Scan for the cell matching the given text and deliver its [x, y] coordinate at center. 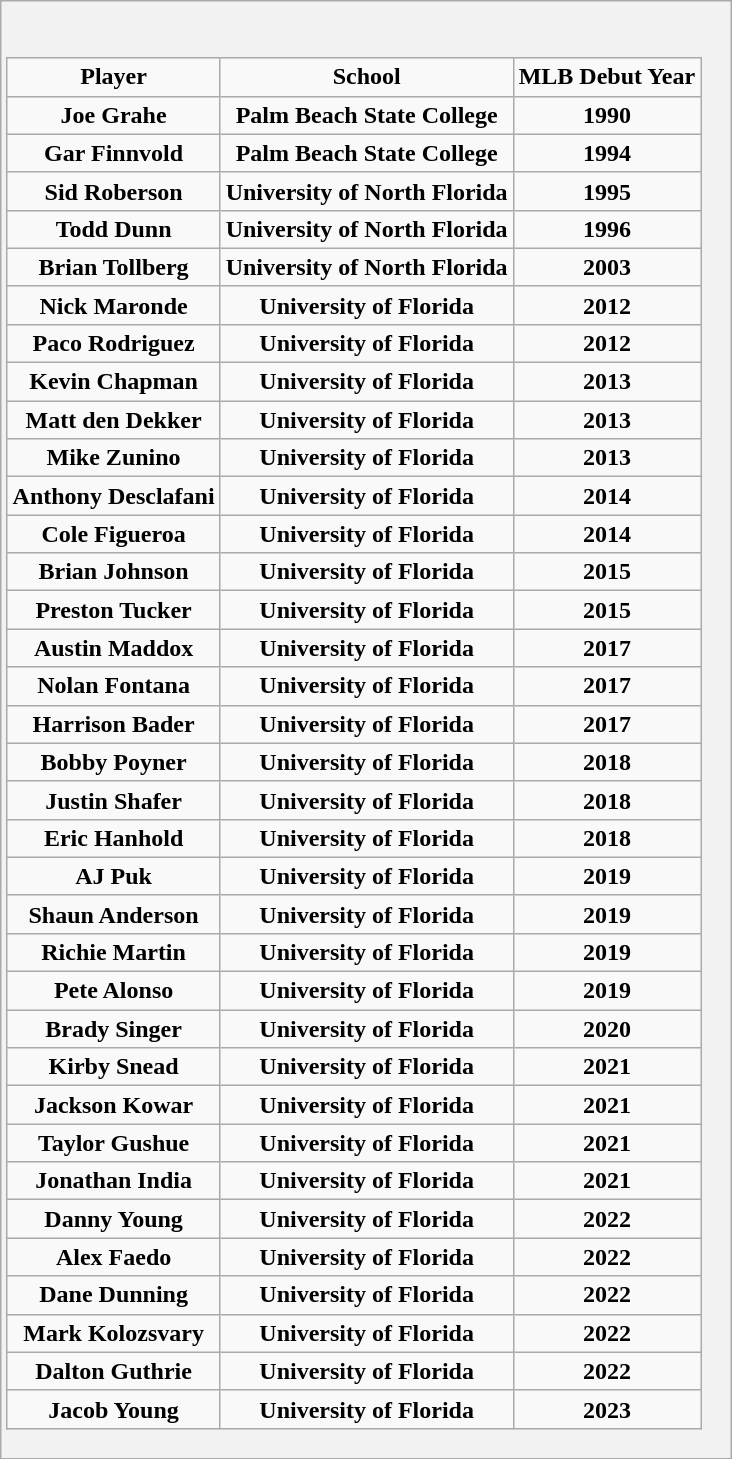
Taylor Gushue [114, 1143]
Anthony Desclafani [114, 496]
Jacob Young [114, 1409]
Danny Young [114, 1219]
Brian Johnson [114, 572]
Nick Maronde [114, 305]
2003 [607, 267]
Matt den Dekker [114, 420]
Nolan Fontana [114, 686]
Todd Dunn [114, 229]
Gar Finnvold [114, 153]
Paco Rodriguez [114, 343]
Sid Roberson [114, 191]
Richie Martin [114, 952]
Kirby Snead [114, 1067]
Justin Shafer [114, 800]
Cole Figueroa [114, 534]
Jonathan India [114, 1181]
Kevin Chapman [114, 382]
Mark Kolozsvary [114, 1333]
Dalton Guthrie [114, 1371]
1996 [607, 229]
Alex Faedo [114, 1257]
1994 [607, 153]
Jackson Kowar [114, 1105]
2020 [607, 1029]
Austin Maddox [114, 648]
AJ Puk [114, 876]
School [366, 77]
Brian Tollberg [114, 267]
Dane Dunning [114, 1295]
Pete Alonso [114, 991]
MLB Debut Year [607, 77]
Bobby Poyner [114, 762]
Shaun Anderson [114, 914]
Eric Hanhold [114, 838]
Mike Zunino [114, 458]
Joe Grahe [114, 115]
1990 [607, 115]
Harrison Bader [114, 724]
Player [114, 77]
1995 [607, 191]
Preston Tucker [114, 610]
Brady Singer [114, 1029]
2023 [607, 1409]
